Return [x, y] of the center of cell containing provided text 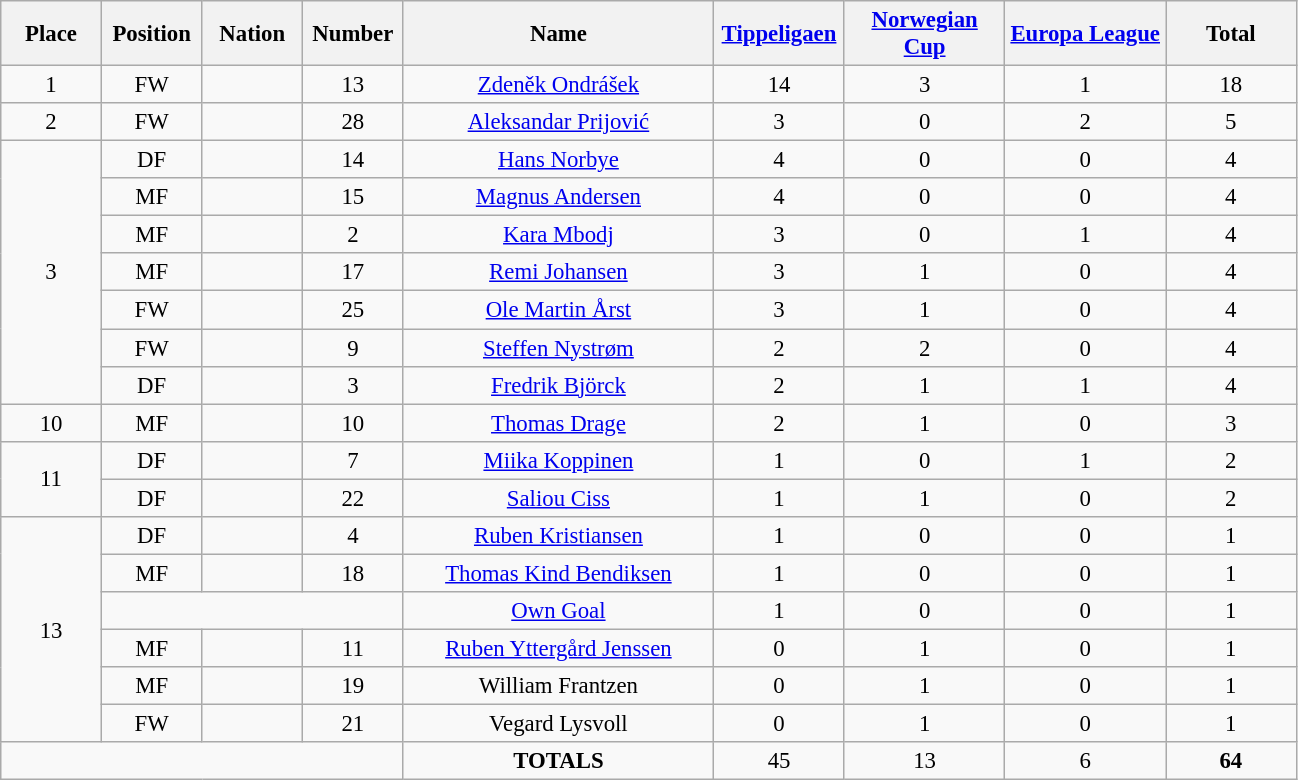
Norwegian Cup [924, 34]
Place [52, 34]
45 [780, 761]
6 [1086, 761]
Remi Johansen [558, 273]
Thomas Drage [558, 423]
9 [354, 348]
Europa League [1086, 34]
Fredrik Björck [558, 385]
17 [354, 273]
Nation [252, 34]
Thomas Kind Bendiksen [558, 573]
Aleksandar Prijović [558, 122]
Vegard Lysvoll [558, 724]
64 [1232, 761]
Name [558, 34]
Kara Mbodj [558, 235]
Steffen Nystrøm [558, 348]
Number [354, 34]
7 [354, 460]
25 [354, 310]
Zdeněk Ondrášek [558, 85]
Tippeligaen [780, 34]
5 [1232, 122]
21 [354, 724]
Ruben Kristiansen [558, 536]
28 [354, 122]
Position [152, 34]
Miika Koppinen [558, 460]
22 [354, 498]
Ole Martin Årst [558, 310]
Magnus Andersen [558, 197]
15 [354, 197]
Saliou Ciss [558, 498]
William Frantzen [558, 686]
19 [354, 686]
Own Goal [558, 611]
TOTALS [558, 761]
Ruben Yttergård Jenssen [558, 648]
Hans Norbye [558, 160]
Total [1232, 34]
